From the cell containing the given text, extract its center point as (X, Y) coordinate. 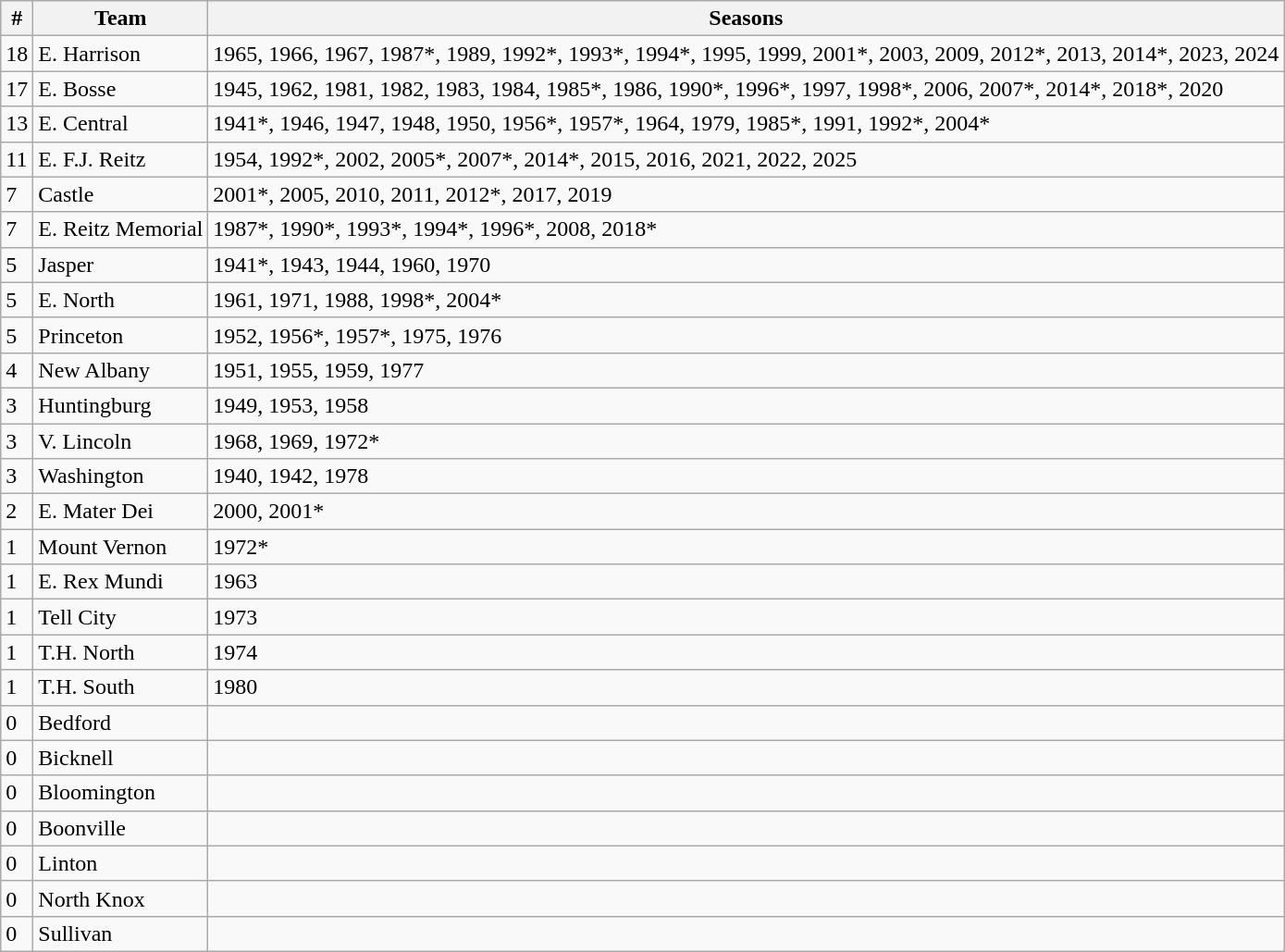
Bedford (120, 723)
11 (17, 159)
Tell City (120, 617)
E. Mater Dei (120, 512)
E. Reitz Memorial (120, 229)
Sullivan (120, 933)
E. Harrison (120, 54)
# (17, 19)
1974 (746, 652)
E. F.J. Reitz (120, 159)
Jasper (120, 265)
North Knox (120, 898)
13 (17, 124)
2001*, 2005, 2010, 2011, 2012*, 2017, 2019 (746, 194)
Mount Vernon (120, 547)
2000, 2001* (746, 512)
1968, 1969, 1972* (746, 441)
1965, 1966, 1967, 1987*, 1989, 1992*, 1993*, 1994*, 1995, 1999, 2001*, 2003, 2009, 2012*, 2013, 2014*, 2023, 2024 (746, 54)
Linton (120, 863)
New Albany (120, 370)
1963 (746, 582)
1945, 1962, 1981, 1982, 1983, 1984, 1985*, 1986, 1990*, 1996*, 1997, 1998*, 2006, 2007*, 2014*, 2018*, 2020 (746, 89)
1972* (746, 547)
Huntingburg (120, 405)
Team (120, 19)
4 (17, 370)
1980 (746, 687)
1961, 1971, 1988, 1998*, 2004* (746, 300)
E. Central (120, 124)
E. Rex Mundi (120, 582)
1954, 1992*, 2002, 2005*, 2007*, 2014*, 2015, 2016, 2021, 2022, 2025 (746, 159)
Washington (120, 476)
1949, 1953, 1958 (746, 405)
E. Bosse (120, 89)
T.H. North (120, 652)
17 (17, 89)
Bicknell (120, 758)
1941*, 1943, 1944, 1960, 1970 (746, 265)
1951, 1955, 1959, 1977 (746, 370)
1973 (746, 617)
Boonville (120, 828)
T.H. South (120, 687)
Bloomington (120, 793)
Seasons (746, 19)
1952, 1956*, 1957*, 1975, 1976 (746, 335)
1940, 1942, 1978 (746, 476)
1987*, 1990*, 1993*, 1994*, 1996*, 2008, 2018* (746, 229)
E. North (120, 300)
Castle (120, 194)
18 (17, 54)
2 (17, 512)
1941*, 1946, 1947, 1948, 1950, 1956*, 1957*, 1964, 1979, 1985*, 1991, 1992*, 2004* (746, 124)
V. Lincoln (120, 441)
Princeton (120, 335)
